Locate the cell with the specified text and output its (X, Y) center coordinate. 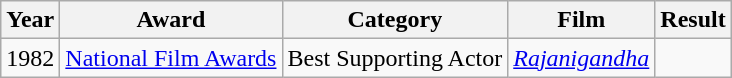
Award (171, 20)
Best Supporting Actor (395, 58)
Film (582, 20)
National Film Awards (171, 58)
Year (30, 20)
Result (693, 20)
Category (395, 20)
Rajanigandha (582, 58)
1982 (30, 58)
